Scan for the cell matching the given text and deliver its [x, y] coordinate at center. 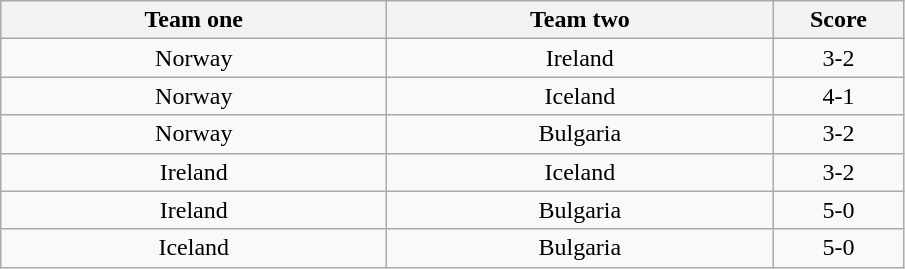
Team one [194, 20]
4-1 [838, 96]
Team two [580, 20]
Score [838, 20]
